Return [x, y] of the center of cell containing provided text 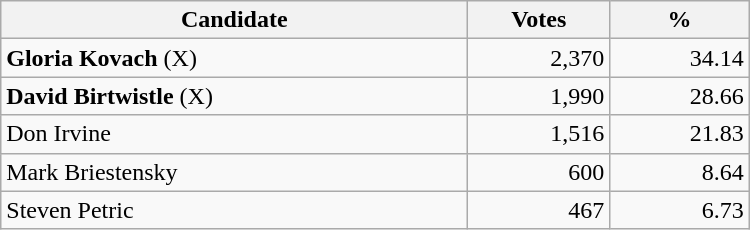
34.14 [680, 58]
8.64 [680, 172]
6.73 [680, 210]
21.83 [680, 134]
Mark Briestensky [234, 172]
28.66 [680, 96]
1,990 [539, 96]
David Birtwistle (X) [234, 96]
Don Irvine [234, 134]
2,370 [539, 58]
Gloria Kovach (X) [234, 58]
% [680, 20]
Candidate [234, 20]
Steven Petric [234, 210]
Votes [539, 20]
1,516 [539, 134]
467 [539, 210]
600 [539, 172]
